Return [X, Y] of the center of cell containing provided text 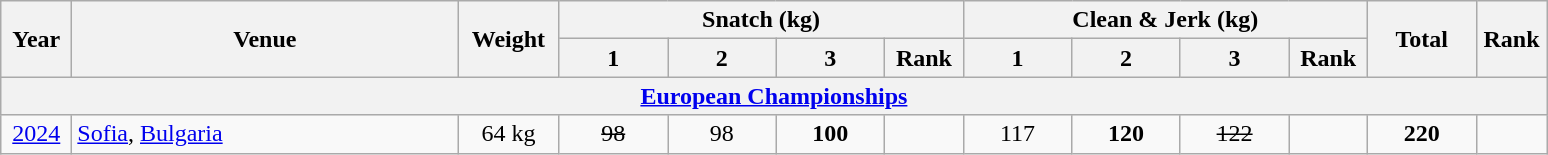
Weight [508, 39]
220 [1422, 134]
Year [36, 39]
2024 [36, 134]
122 [1234, 134]
European Championships [774, 96]
Clean & Jerk (kg) [1165, 20]
120 [1126, 134]
100 [830, 134]
64 kg [508, 134]
Snatch (kg) [761, 20]
Sofia, Bulgaria [265, 134]
Venue [265, 39]
Total [1422, 39]
117 [1018, 134]
